Search for the cell housing the specified text and yield its (X, Y) center coordinate. 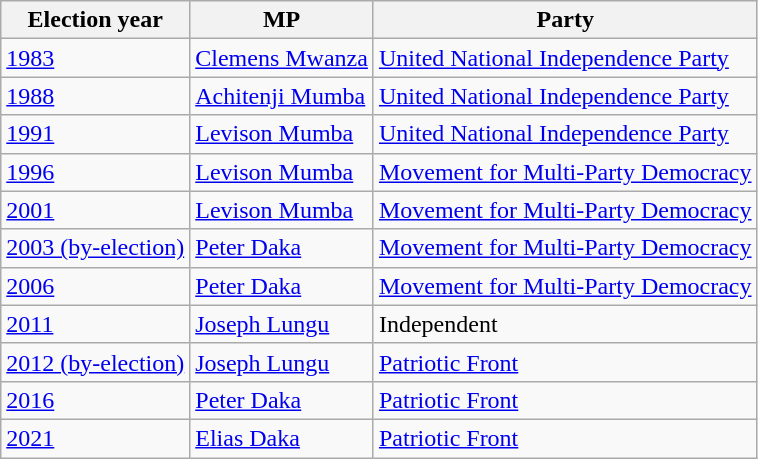
Clemens Mwanza (282, 58)
2003 (by-election) (96, 248)
Party (565, 20)
1996 (96, 172)
1983 (96, 58)
2012 (by-election) (96, 362)
2006 (96, 286)
Election year (96, 20)
1988 (96, 96)
1991 (96, 134)
2011 (96, 324)
2021 (96, 438)
Achitenji Mumba (282, 96)
Independent (565, 324)
2001 (96, 210)
Elias Daka (282, 438)
MP (282, 20)
2016 (96, 400)
